From the cell containing the given text, extract its center point as (X, Y) coordinate. 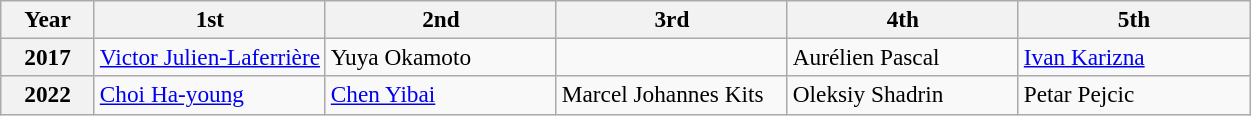
Aurélien Pascal (902, 57)
3rd (672, 19)
Ivan Karizna (1134, 57)
Chen Yibai (440, 95)
5th (1134, 19)
Victor Julien-Laferrière (210, 57)
1st (210, 19)
Marcel Johannes Kits (672, 95)
2nd (440, 19)
Choi Ha-young (210, 95)
Oleksiy Shadrin (902, 95)
2022 (48, 95)
2017 (48, 57)
Yuya Okamoto (440, 57)
4th (902, 19)
Year (48, 19)
Petar Pejcic (1134, 95)
